Identify which cell holds the provided text, then report its (x, y) central coordinate. 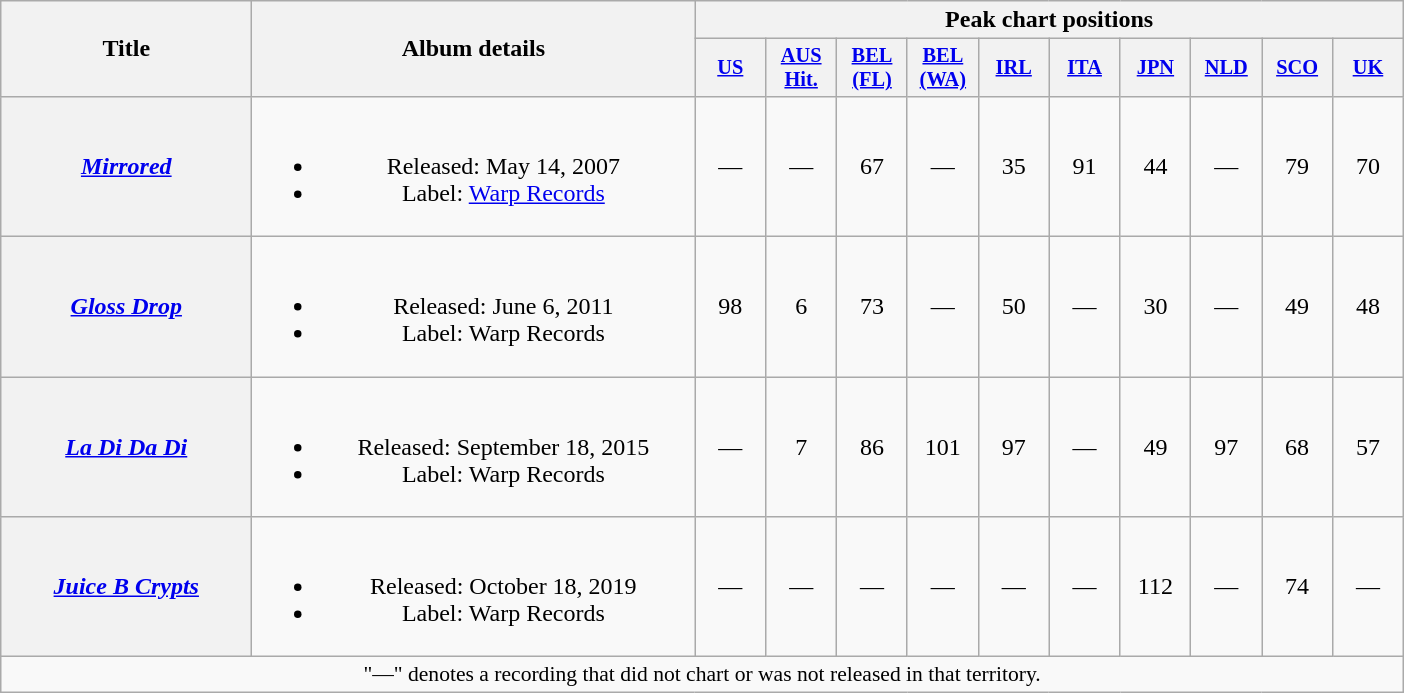
86 (872, 447)
JPN (1156, 68)
BEL(WA) (942, 68)
SCO (1298, 68)
IRL (1014, 68)
Released: October 18, 2019Label: Warp Records (474, 587)
70 (1368, 166)
7 (802, 447)
Gloss Drop (126, 307)
Released: September 18, 2015Label: Warp Records (474, 447)
Peak chart positions (1050, 20)
US (730, 68)
48 (1368, 307)
91 (1084, 166)
ITA (1084, 68)
UK (1368, 68)
67 (872, 166)
68 (1298, 447)
35 (1014, 166)
Mirrored (126, 166)
La Di Da Di (126, 447)
30 (1156, 307)
Juice B Crypts (126, 587)
57 (1368, 447)
98 (730, 307)
Album details (474, 49)
101 (942, 447)
Released: May 14, 2007Label: Warp Records (474, 166)
Title (126, 49)
6 (802, 307)
74 (1298, 587)
73 (872, 307)
Released: June 6, 2011Label: Warp Records (474, 307)
50 (1014, 307)
79 (1298, 166)
"—" denotes a recording that did not chart or was not released in that territory. (702, 675)
AUSHit. (802, 68)
BEL(FL) (872, 68)
112 (1156, 587)
NLD (1226, 68)
44 (1156, 166)
